Output the [X, Y] coordinate of the center of the cell containing the given text.  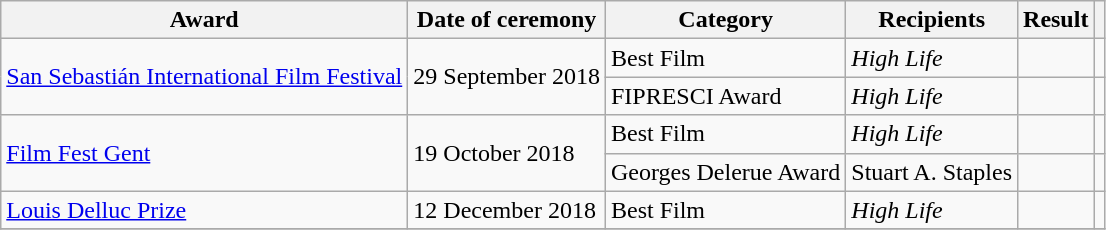
12 December 2018 [507, 210]
San Sebastián International Film Festival [204, 77]
Category [725, 20]
Recipients [932, 20]
Louis Delluc Prize [204, 210]
FIPRESCI Award [725, 96]
Stuart A. Staples [932, 172]
Date of ceremony [507, 20]
Georges Delerue Award [725, 172]
Award [204, 20]
19 October 2018 [507, 153]
29 September 2018 [507, 77]
Film Fest Gent [204, 153]
Result [1056, 20]
